Scan for the cell matching the given text and deliver its (x, y) coordinate at center. 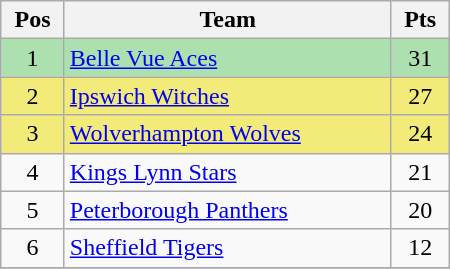
4 (33, 172)
Ipswich Witches (228, 96)
31 (420, 58)
21 (420, 172)
1 (33, 58)
Kings Lynn Stars (228, 172)
Team (228, 20)
5 (33, 210)
Belle Vue Aces (228, 58)
Pts (420, 20)
27 (420, 96)
20 (420, 210)
24 (420, 134)
6 (33, 248)
Sheffield Tigers (228, 248)
3 (33, 134)
2 (33, 96)
12 (420, 248)
Pos (33, 20)
Wolverhampton Wolves (228, 134)
Peterborough Panthers (228, 210)
